Identify which cell holds the provided text, then report its (X, Y) central coordinate. 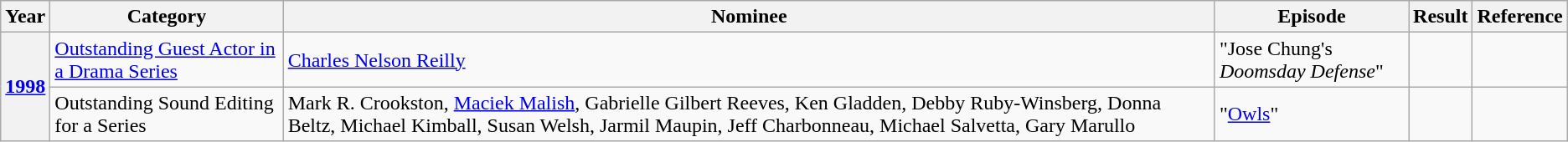
"Jose Chung's Doomsday Defense" (1312, 60)
Result (1441, 17)
1998 (25, 87)
Category (167, 17)
Outstanding Sound Editing for a Series (167, 114)
Outstanding Guest Actor in a Drama Series (167, 60)
"Owls" (1312, 114)
Episode (1312, 17)
Nominee (749, 17)
Year (25, 17)
Charles Nelson Reilly (749, 60)
Reference (1519, 17)
